For the text-containing cell, return its midpoint in [x, y] coordinate format. 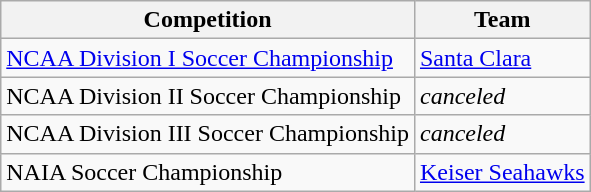
NAIA Soccer Championship [208, 172]
Competition [208, 20]
Team [502, 20]
Keiser Seahawks [502, 172]
NCAA Division II Soccer Championship [208, 96]
NCAA Division I Soccer Championship [208, 58]
Santa Clara [502, 58]
NCAA Division III Soccer Championship [208, 134]
